Find where the given text appears and provide that cell's center as (X, Y) coordinate. 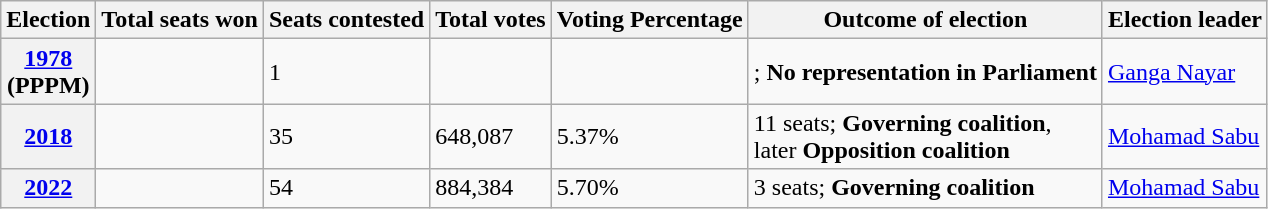
Outcome of election (925, 20)
11 seats; Governing coalition, later Opposition coalition (925, 136)
; No representation in Parliament (925, 72)
35 (346, 136)
Total votes (491, 20)
1 (346, 72)
Seats contested (346, 20)
884,384 (491, 188)
5.70% (650, 188)
Election (48, 20)
54 (346, 188)
1978 (PPPM) (48, 72)
648,087 (491, 136)
5.37% (650, 136)
Ganga Nayar (1184, 72)
2018 (48, 136)
Total seats won (180, 20)
2022 (48, 188)
3 seats; Governing coalition (925, 188)
Election leader (1184, 20)
Voting Percentage (650, 20)
